Capture the cell that displays the provided text and extract its (X, Y) central coordinate. 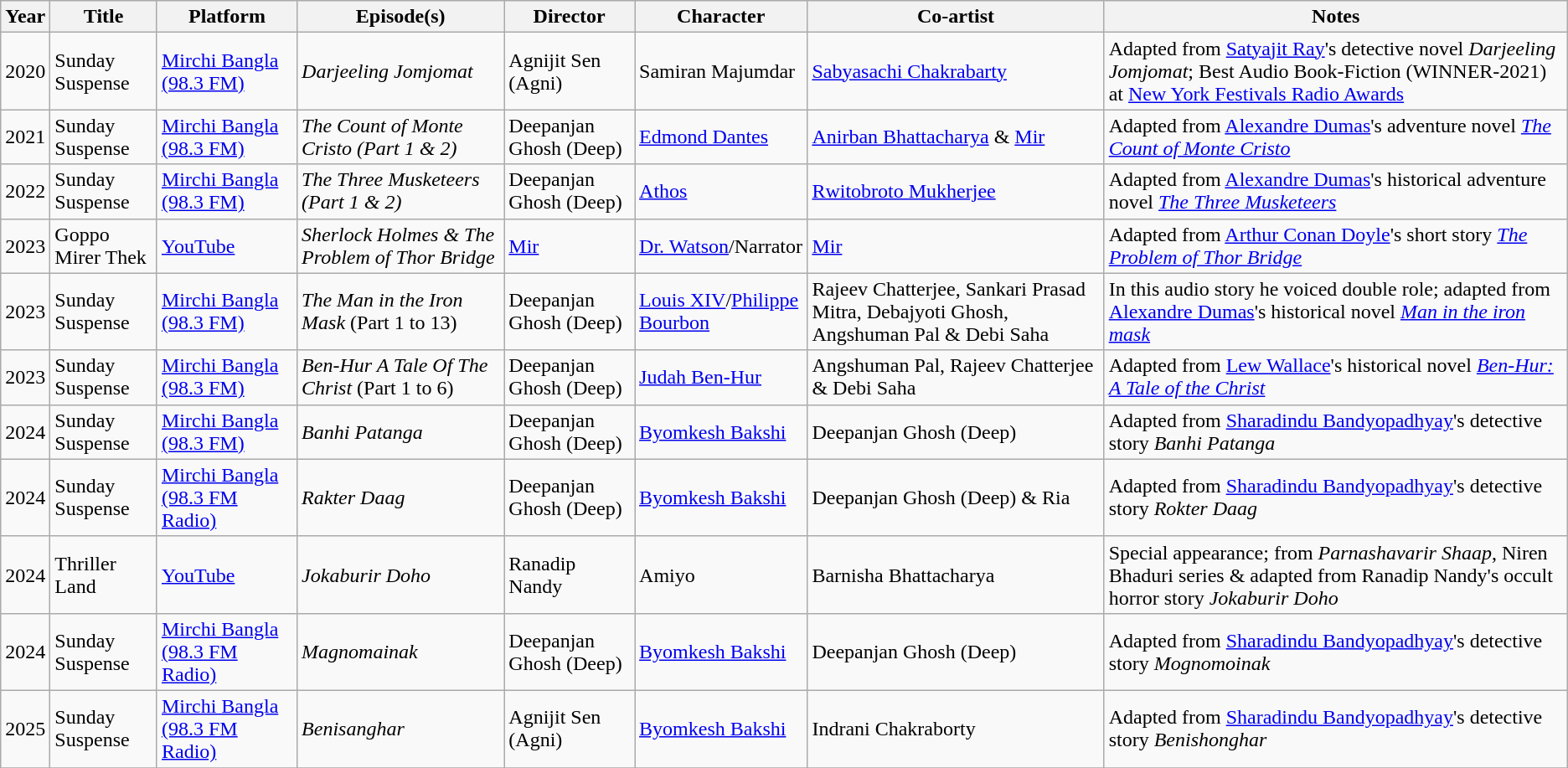
Samiran Majumdar (721, 71)
Adapted from Sharadindu Bandyopadhyay's detective story Benishonghar (1335, 729)
Indrani Chakraborty (956, 729)
Dr. Watson/Narrator (721, 246)
Banhi Patanga (400, 432)
The Man in the Iron Mask (Part 1 to 13) (400, 312)
Barnisha Bhattacharya (956, 575)
Director (570, 17)
Adapted from Sharadindu Bandyopadhyay's detective story Banhi Patanga (1335, 432)
Adapted from Alexandre Dumas's historical adventure novel The Three Musketeers (1335, 191)
Darjeeling Jomjomat (400, 71)
Adapted from Satyajit Ray's detective novel Darjeeling Jomjomat; Best Audio Book-Fiction (WINNER-2021) at New York Festivals Radio Awards (1335, 71)
The Count of Monte Cristo (Part 1 & 2) (400, 137)
In this audio story he voiced double role; adapted from Alexandre Dumas's historical novel Man in the iron mask (1335, 312)
Ben-Hur A Tale Of The Christ (Part 1 to 6) (400, 377)
Platform (226, 17)
2021 (25, 137)
Goppo Mirer Thek (104, 246)
Ranadip Nandy (570, 575)
Edmond Dantes (721, 137)
Adapted from Lew Wallace's historical novel Ben-Hur: A Tale of the Christ (1335, 377)
Benisanghar (400, 729)
Angshuman Pal, Rajeev Chatterjee & Debi Saha (956, 377)
Amiyo (721, 575)
Adapted from Arthur Conan Doyle's short story The Problem of Thor Bridge (1335, 246)
Deepanjan Ghosh (Deep) & Ria (956, 497)
Episode(s) (400, 17)
2025 (25, 729)
Jokaburir Doho (400, 575)
Judah Ben-Hur (721, 377)
Title (104, 17)
Year (25, 17)
Sherlock Holmes & The Problem of Thor Bridge (400, 246)
Rajeev Chatterjee, Sankari Prasad Mitra, Debajyoti Ghosh, Angshuman Pal & Debi Saha (956, 312)
Rwitobroto Mukherjee (956, 191)
Notes (1335, 17)
2020 (25, 71)
The Three Musketeers (Part 1 & 2) (400, 191)
Character (721, 17)
Sabyasachi Chakrabarty (956, 71)
Adapted from Sharadindu Bandyopadhyay's detective story Mognomoinak (1335, 652)
Louis XIV/Philippe Bourbon (721, 312)
Adapted from Alexandre Dumas's adventure novel The Count of Monte Cristo (1335, 137)
Thriller Land (104, 575)
Rakter Daag (400, 497)
Co-artist (956, 17)
Adapted from Sharadindu Bandyopadhyay's detective story Rokter Daag (1335, 497)
Athos (721, 191)
2022 (25, 191)
Special appearance; from Parnashavarir Shaap, Niren Bhaduri series & adapted from Ranadip Nandy's occult horror story Jokaburir Doho (1335, 575)
Magnomainak (400, 652)
Anirban Bhattacharya & Mir (956, 137)
